Output the (X, Y) coordinate of the center of the cell containing the given text.  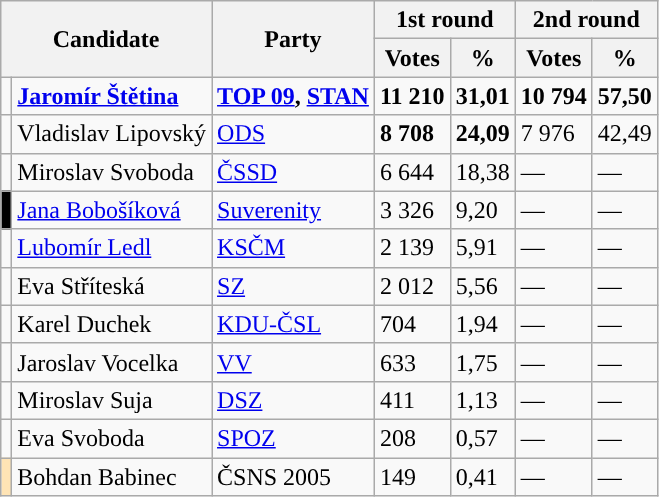
411 (412, 400)
1,94 (482, 324)
Miroslav Svoboda (112, 172)
Karel Duchek (112, 324)
Miroslav Suja (112, 400)
Jana Bobošíková (112, 210)
Jaromír Štětina (112, 96)
KSČM (294, 248)
2nd round (586, 20)
Suverenity (294, 210)
42,49 (624, 134)
6 644 (412, 172)
11 210 (412, 96)
24,09 (482, 134)
633 (412, 362)
SPOZ (294, 438)
704 (412, 324)
1,75 (482, 362)
Lubomír Ledl (112, 248)
10 794 (554, 96)
7 976 (554, 134)
31,01 (482, 96)
208 (412, 438)
1st round (444, 20)
ČSNS 2005 (294, 477)
Jaroslav Vocelka (112, 362)
57,50 (624, 96)
3 326 (412, 210)
9,20 (482, 210)
8 708 (412, 134)
Vladislav Lipovský (112, 134)
0,57 (482, 438)
149 (412, 477)
Party (294, 39)
Eva Stříteská (112, 286)
Eva Svoboda (112, 438)
5,91 (482, 248)
2 139 (412, 248)
18,38 (482, 172)
0,41 (482, 477)
TOP 09, STAN (294, 96)
1,13 (482, 400)
2 012 (412, 286)
KDU-ČSL (294, 324)
Bohdan Babinec (112, 477)
VV (294, 362)
Candidate (106, 39)
DSZ (294, 400)
SZ (294, 286)
ČSSD (294, 172)
5,56 (482, 286)
ODS (294, 134)
